Find where the given text appears and provide that cell's center as (X, Y) coordinate. 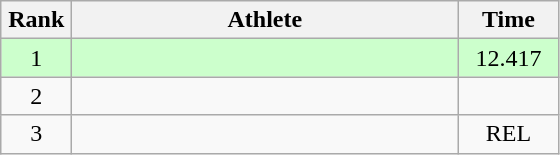
REL (508, 134)
Athlete (265, 20)
2 (36, 96)
Rank (36, 20)
3 (36, 134)
12.417 (508, 58)
1 (36, 58)
Time (508, 20)
